Return the [x, y] coordinate for the center point of the cell that contains the specified text.  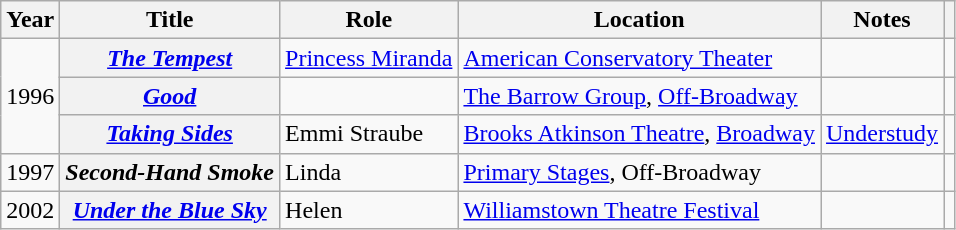
Notes [882, 20]
Princess Miranda [369, 58]
Under the Blue Sky [170, 210]
Emmi Straube [369, 134]
Taking Sides [170, 134]
Brooks Atkinson Theatre, Broadway [640, 134]
2002 [30, 210]
The Barrow Group, Off-Broadway [640, 96]
Linda [369, 172]
Second-Hand Smoke [170, 172]
Helen [369, 210]
Good [170, 96]
Role [369, 20]
The Tempest [170, 58]
Understudy [882, 134]
1996 [30, 96]
Primary Stages, Off-Broadway [640, 172]
1997 [30, 172]
Location [640, 20]
American Conservatory Theater [640, 58]
Williamstown Theatre Festival [640, 210]
Year [30, 20]
Title [170, 20]
